Extract the [x, y] coordinate from the center of the cell holding the provided text.  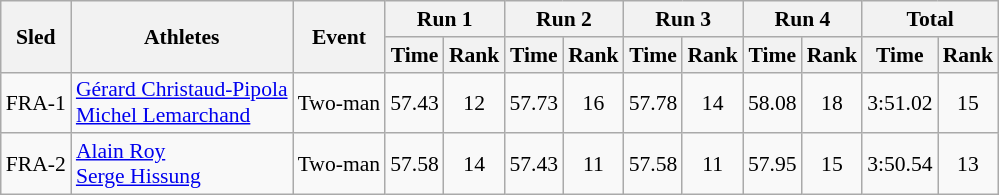
Sled [36, 36]
3:50.54 [900, 164]
Alain RoySerge Hissung [182, 164]
Run 1 [444, 19]
FRA-2 [36, 164]
Event [340, 36]
Run 3 [684, 19]
Gérard Christaud-PipolaMichel Lemarchand [182, 102]
57.78 [654, 102]
57.73 [534, 102]
Athletes [182, 36]
Total [930, 19]
12 [474, 102]
57.95 [772, 164]
18 [832, 102]
Run 2 [564, 19]
3:51.02 [900, 102]
FRA-1 [36, 102]
58.08 [772, 102]
13 [968, 164]
16 [594, 102]
Run 4 [802, 19]
